Detect which cell encompasses the target text, then output its (X, Y) center coordinate. 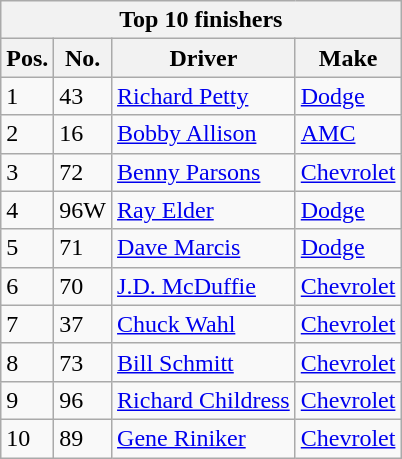
4 (28, 210)
70 (83, 286)
Richard Childress (204, 400)
J.D. McDuffie (204, 286)
Benny Parsons (204, 172)
Chuck Wahl (204, 324)
5 (28, 248)
6 (28, 286)
96W (83, 210)
72 (83, 172)
96 (83, 400)
No. (83, 58)
Ray Elder (204, 210)
71 (83, 248)
43 (83, 96)
8 (28, 362)
9 (28, 400)
AMC (348, 134)
10 (28, 438)
Richard Petty (204, 96)
Make (348, 58)
Dave Marcis (204, 248)
16 (83, 134)
89 (83, 438)
2 (28, 134)
3 (28, 172)
Bill Schmitt (204, 362)
Pos. (28, 58)
7 (28, 324)
1 (28, 96)
37 (83, 324)
73 (83, 362)
Bobby Allison (204, 134)
Driver (204, 58)
Gene Riniker (204, 438)
Top 10 finishers (201, 20)
